Return the [X, Y] coordinate for the center point of the cell that contains the specified text.  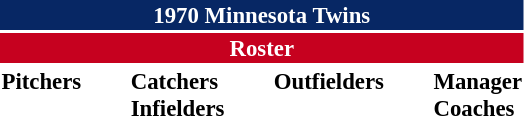
Roster [262, 48]
1970 Minnesota Twins [262, 15]
